Return the [x, y] coordinate for the center point of the cell that contains the specified text.  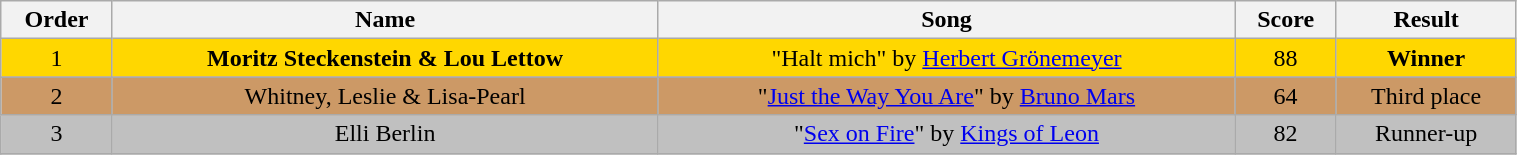
Whitney, Leslie & Lisa-Pearl [385, 96]
"Sex on Fire" by Kings of Leon [946, 134]
Elli Berlin [385, 134]
1 [57, 58]
"Just the Way You Are" by Bruno Mars [946, 96]
88 [1286, 58]
82 [1286, 134]
Result [1426, 20]
2 [57, 96]
Moritz Steckenstein & Lou Lettow [385, 58]
Song [946, 20]
Third place [1426, 96]
3 [57, 134]
Name [385, 20]
Runner-up [1426, 134]
64 [1286, 96]
Order [57, 20]
"Halt mich" by Herbert Grönemeyer [946, 58]
Winner [1426, 58]
Score [1286, 20]
